Detect which cell encompasses the target text, then output its (x, y) center coordinate. 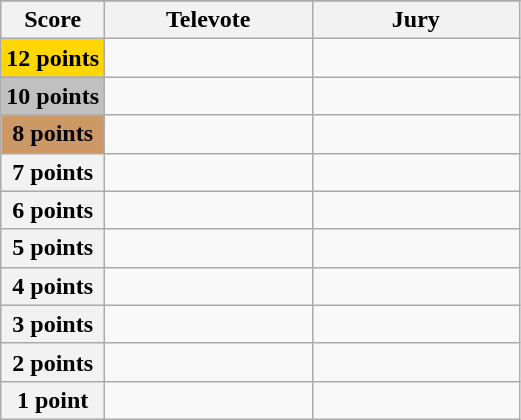
5 points (53, 248)
1 point (53, 400)
3 points (53, 324)
Televote (209, 20)
10 points (53, 96)
8 points (53, 134)
2 points (53, 362)
7 points (53, 172)
12 points (53, 58)
Jury (416, 20)
4 points (53, 286)
Score (53, 20)
6 points (53, 210)
